Pinpoint the cell where the given text exists, returning its [x, y] midpoint coordinate. 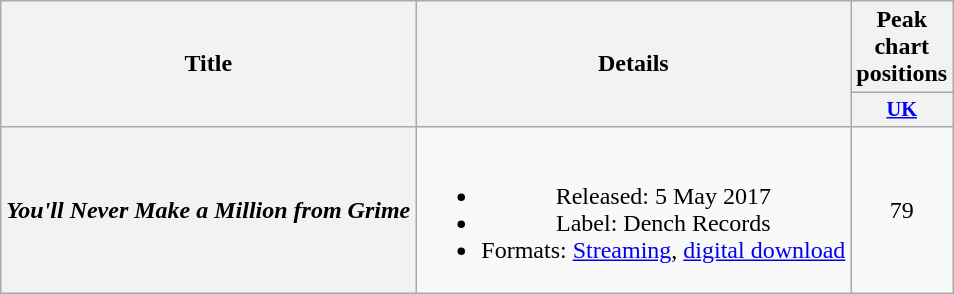
UK [902, 110]
79 [902, 210]
You'll Never Make a Million from Grime [208, 210]
Peak chart positions [902, 47]
Details [634, 64]
Released: 5 May 2017Label: Dench RecordsFormats: Streaming, digital download [634, 210]
Title [208, 64]
